From the cell containing the given text, extract its center point as (x, y) coordinate. 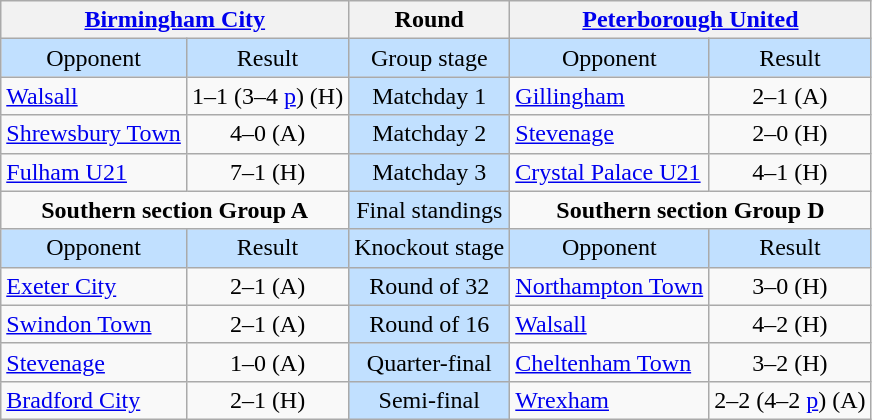
4–2 (H) (790, 324)
1–1 (3–4 p) (H) (267, 96)
Round (430, 20)
Gillingham (610, 96)
2–2 (4–2 p) (A) (790, 400)
Round of 16 (430, 324)
Final standings (430, 210)
Semi-final (430, 400)
Wrexham (610, 400)
4–1 (H) (790, 172)
Group stage (430, 58)
Quarter-final (430, 362)
Crystal Palace U21 (610, 172)
Peterborough United (690, 20)
2–0 (H) (790, 134)
Round of 32 (430, 286)
3–2 (H) (790, 362)
1–0 (A) (267, 362)
Birmingham City (175, 20)
Matchday 1 (430, 96)
7–1 (H) (267, 172)
Southern section Group A (175, 210)
Northampton Town (610, 286)
4–0 (A) (267, 134)
Shrewsbury Town (94, 134)
Swindon Town (94, 324)
Bradford City (94, 400)
Matchday 3 (430, 172)
Southern section Group D (690, 210)
Knockout stage (430, 248)
2–1 (H) (267, 400)
Matchday 2 (430, 134)
3–0 (H) (790, 286)
Exeter City (94, 286)
Cheltenham Town (610, 362)
Fulham U21 (94, 172)
